Capture the cell that displays the provided text and extract its [x, y] central coordinate. 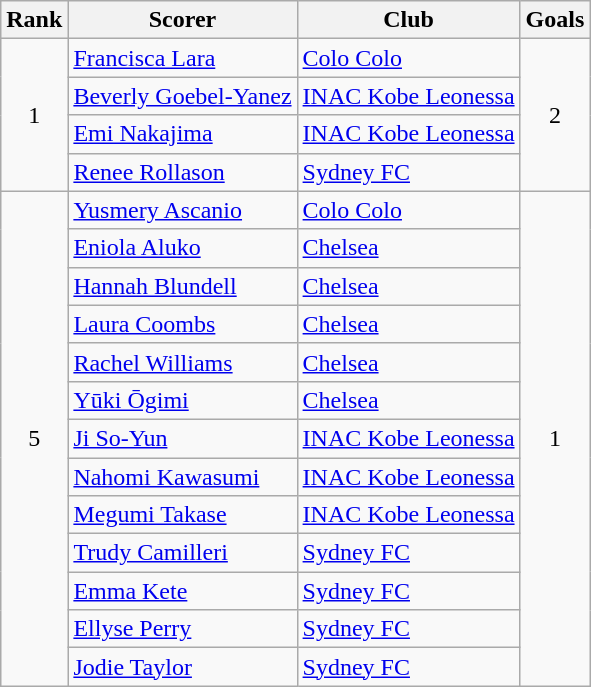
Emma Kete [182, 591]
Beverly Goebel-Yanez [182, 96]
Laura Coombs [182, 324]
Renee Rollason [182, 172]
Yūki Ōgimi [182, 400]
Hannah Blundell [182, 286]
Ellyse Perry [182, 629]
Emi Nakajima [182, 134]
Trudy Camilleri [182, 553]
Francisca Lara [182, 58]
Rank [34, 20]
Scorer [182, 20]
Ji So-Yun [182, 438]
Megumi Takase [182, 515]
Club [408, 20]
Eniola Aluko [182, 248]
Jodie Taylor [182, 667]
5 [34, 438]
Goals [555, 20]
2 [555, 115]
Yusmery Ascanio [182, 210]
Rachel Williams [182, 362]
Nahomi Kawasumi [182, 477]
